Detect which cell encompasses the target text, then output its [X, Y] center coordinate. 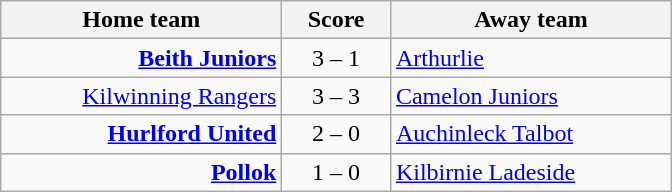
Pollok [142, 172]
2 – 0 [336, 134]
Score [336, 20]
Hurlford United [142, 134]
Away team [530, 20]
3 – 3 [336, 96]
Kilwinning Rangers [142, 96]
Camelon Juniors [530, 96]
Home team [142, 20]
3 – 1 [336, 58]
1 – 0 [336, 172]
Arthurlie [530, 58]
Beith Juniors [142, 58]
Kilbirnie Ladeside [530, 172]
Auchinleck Talbot [530, 134]
